Extract the [X, Y] coordinate from the center of the cell holding the provided text.  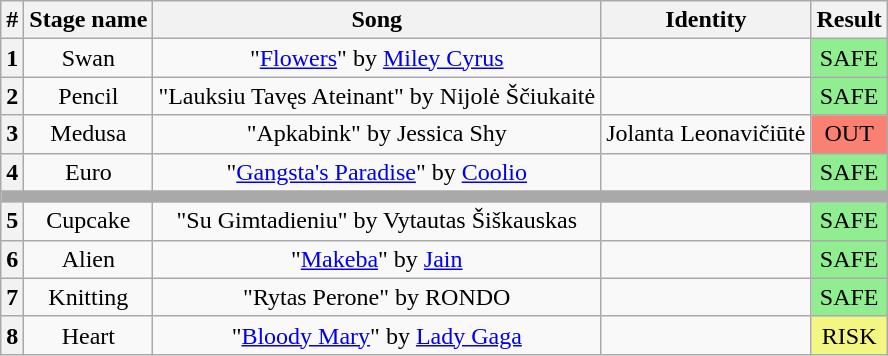
5 [12, 221]
Euro [88, 172]
"Gangsta's Paradise" by Coolio [377, 172]
6 [12, 259]
2 [12, 96]
Cupcake [88, 221]
Knitting [88, 297]
Identity [706, 20]
3 [12, 134]
4 [12, 172]
RISK [849, 335]
"Flowers" by Miley Cyrus [377, 58]
"Makeba" by Jain [377, 259]
Alien [88, 259]
OUT [849, 134]
Swan [88, 58]
Heart [88, 335]
8 [12, 335]
"Apkabink" by Jessica Shy [377, 134]
"Su Gimtadieniu" by Vytautas Šiškauskas [377, 221]
1 [12, 58]
7 [12, 297]
Stage name [88, 20]
# [12, 20]
"Rytas Perone" by RONDO [377, 297]
Medusa [88, 134]
Pencil [88, 96]
"Bloody Mary" by Lady Gaga [377, 335]
Result [849, 20]
Song [377, 20]
"Lauksiu Tavęs Ateinant" by Nijolė Ščiukaitė [377, 96]
Jolanta Leonavičiūtė [706, 134]
